Return (X, Y) of the center of cell containing provided text 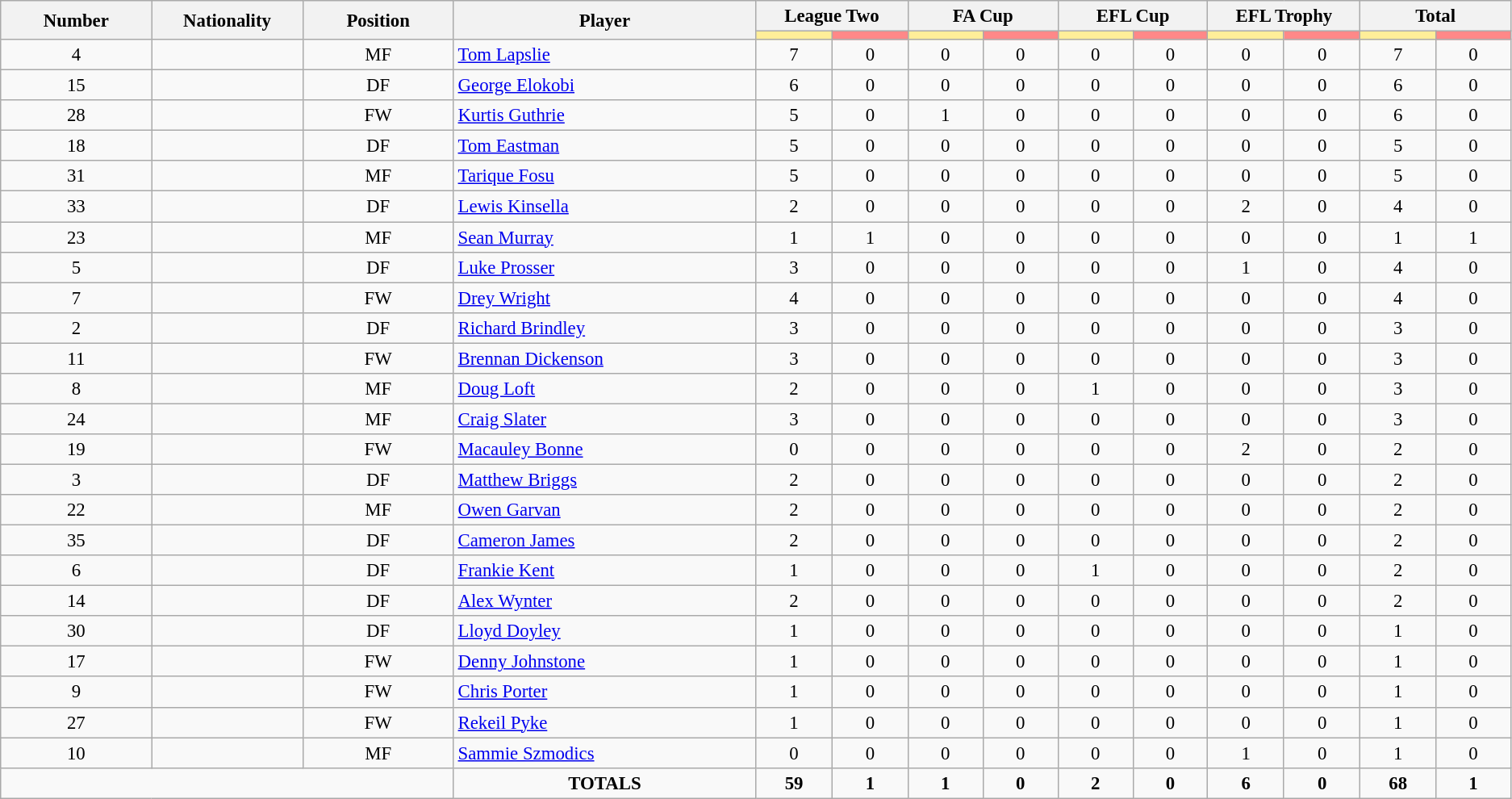
68 (1398, 783)
Total (1436, 16)
Sean Murray (604, 237)
Player (604, 20)
FA Cup (983, 16)
18 (76, 146)
Alex Wynter (604, 601)
Lloyd Doyley (604, 631)
EFL Cup (1133, 16)
24 (76, 419)
Kurtis Guthrie (604, 115)
23 (76, 237)
Brennan Dickenson (604, 358)
Tarique Fosu (604, 177)
Richard Brindley (604, 328)
35 (76, 541)
Position (378, 20)
Sammie Szmodics (604, 753)
17 (76, 662)
Matthew Briggs (604, 479)
Rekeil Pyke (604, 722)
11 (76, 358)
George Elokobi (604, 86)
Denny Johnstone (604, 662)
8 (76, 389)
15 (76, 86)
League Two (833, 16)
Owen Garvan (604, 510)
Drey Wright (604, 298)
Tom Lapslie (604, 55)
33 (76, 207)
27 (76, 722)
Doug Loft (604, 389)
Frankie Kent (604, 571)
30 (76, 631)
Luke Prosser (604, 267)
19 (76, 450)
Craig Slater (604, 419)
31 (76, 177)
9 (76, 692)
TOTALS (604, 783)
Lewis Kinsella (604, 207)
Chris Porter (604, 692)
10 (76, 753)
Nationality (228, 20)
EFL Trophy (1284, 16)
Number (76, 20)
Cameron James (604, 541)
14 (76, 601)
Macauley Bonne (604, 450)
59 (794, 783)
28 (76, 115)
Tom Eastman (604, 146)
22 (76, 510)
